Output the [X, Y] coordinate of the center of the cell containing the given text.  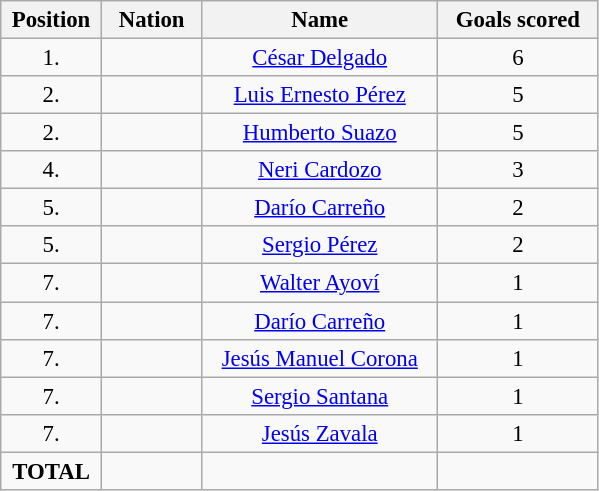
Jesús Manuel Corona [320, 358]
Humberto Suazo [320, 133]
6 [518, 58]
3 [518, 170]
Name [320, 20]
Nation [152, 20]
Position [52, 20]
César Delgado [320, 58]
Sergio Santana [320, 396]
Luis Ernesto Pérez [320, 95]
TOTAL [52, 471]
Neri Cardozo [320, 170]
Walter Ayoví [320, 283]
Sergio Pérez [320, 245]
Jesús Zavala [320, 433]
1. [52, 58]
4. [52, 170]
Goals scored [518, 20]
